Pinpoint the cell where the given text exists, returning its [X, Y] midpoint coordinate. 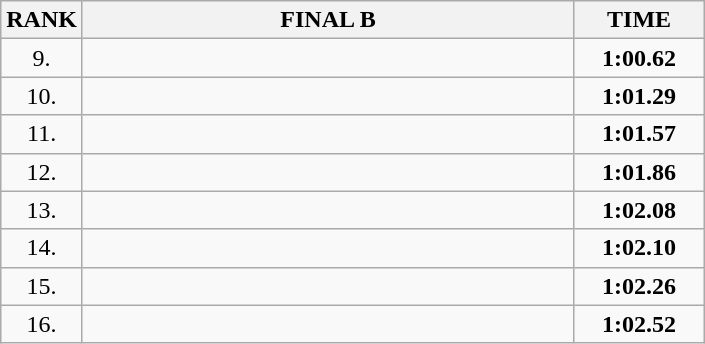
13. [42, 210]
1:02.10 [640, 248]
10. [42, 96]
RANK [42, 20]
1:02.08 [640, 210]
FINAL B [328, 20]
1:01.57 [640, 134]
1:01.86 [640, 172]
1:02.52 [640, 324]
1:01.29 [640, 96]
1:02.26 [640, 286]
16. [42, 324]
9. [42, 58]
1:00.62 [640, 58]
TIME [640, 20]
12. [42, 172]
11. [42, 134]
15. [42, 286]
14. [42, 248]
